For the text-containing cell, return its midpoint in [x, y] coordinate format. 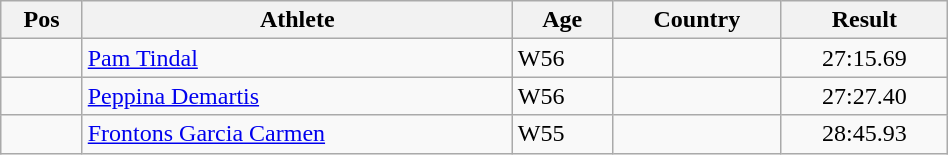
Pos [42, 20]
Peppina Demartis [297, 96]
Result [864, 20]
Country [696, 20]
27:15.69 [864, 58]
27:27.40 [864, 96]
Frontons Garcia Carmen [297, 134]
Pam Tindal [297, 58]
Athlete [297, 20]
W55 [562, 134]
28:45.93 [864, 134]
Age [562, 20]
